For the text-containing cell, return its midpoint in [X, Y] coordinate format. 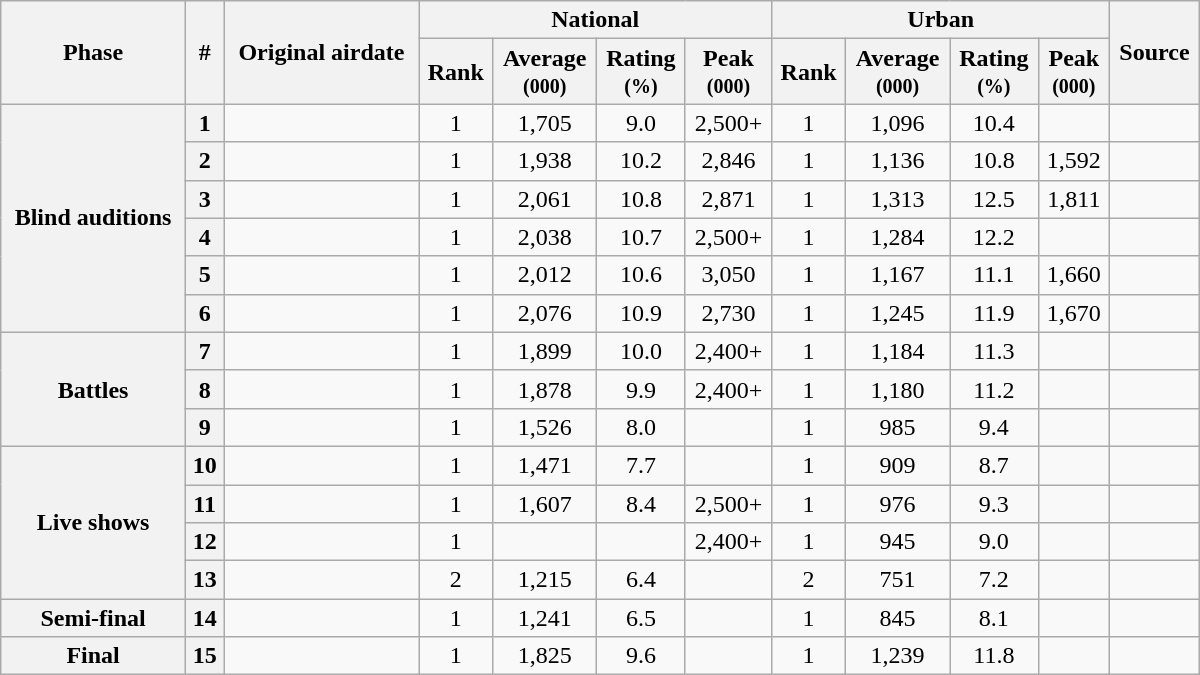
7.2 [994, 580]
11.8 [994, 656]
2,076 [545, 313]
11.9 [994, 313]
1,180 [898, 389]
11.1 [994, 275]
1,811 [1074, 199]
# [204, 52]
4 [204, 237]
National [596, 20]
12.5 [994, 199]
Final [94, 656]
8.0 [641, 427]
1,705 [545, 123]
11 [204, 503]
1,878 [545, 389]
1,660 [1074, 275]
Phase [94, 52]
Original airdate [322, 52]
Battles [94, 389]
2,061 [545, 199]
1,607 [545, 503]
12.2 [994, 237]
1,241 [545, 618]
2,730 [728, 313]
1,526 [545, 427]
10.7 [641, 237]
8.1 [994, 618]
10.0 [641, 351]
Source [1155, 52]
1,313 [898, 199]
10.6 [641, 275]
909 [898, 465]
3,050 [728, 275]
13 [204, 580]
9.9 [641, 389]
11.3 [994, 351]
8.4 [641, 503]
9 [204, 427]
Live shows [94, 522]
9.3 [994, 503]
1,096 [898, 123]
1,136 [898, 161]
7 [204, 351]
6 [204, 313]
10 [204, 465]
6.5 [641, 618]
9.6 [641, 656]
9.4 [994, 427]
3 [204, 199]
1,670 [1074, 313]
7.7 [641, 465]
2,038 [545, 237]
1,184 [898, 351]
1,284 [898, 237]
1,471 [545, 465]
1,899 [545, 351]
751 [898, 580]
945 [898, 542]
2,846 [728, 161]
10.4 [994, 123]
845 [898, 618]
985 [898, 427]
8.7 [994, 465]
1,239 [898, 656]
15 [204, 656]
8 [204, 389]
1,938 [545, 161]
11.2 [994, 389]
1,825 [545, 656]
Blind auditions [94, 218]
1,215 [545, 580]
Urban [941, 20]
1,592 [1074, 161]
14 [204, 618]
2,012 [545, 275]
6.4 [641, 580]
2,871 [728, 199]
12 [204, 542]
1,167 [898, 275]
976 [898, 503]
Semi-final [94, 618]
10.9 [641, 313]
5 [204, 275]
1,245 [898, 313]
10.2 [641, 161]
